Return the (X, Y) coordinate for the center point of the cell that contains the specified text.  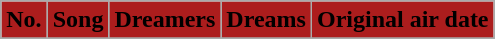
Original air date (402, 20)
No. (24, 20)
Dreamers (165, 20)
Song (78, 20)
Dreams (266, 20)
